Identify which cell holds the provided text, then report its (x, y) central coordinate. 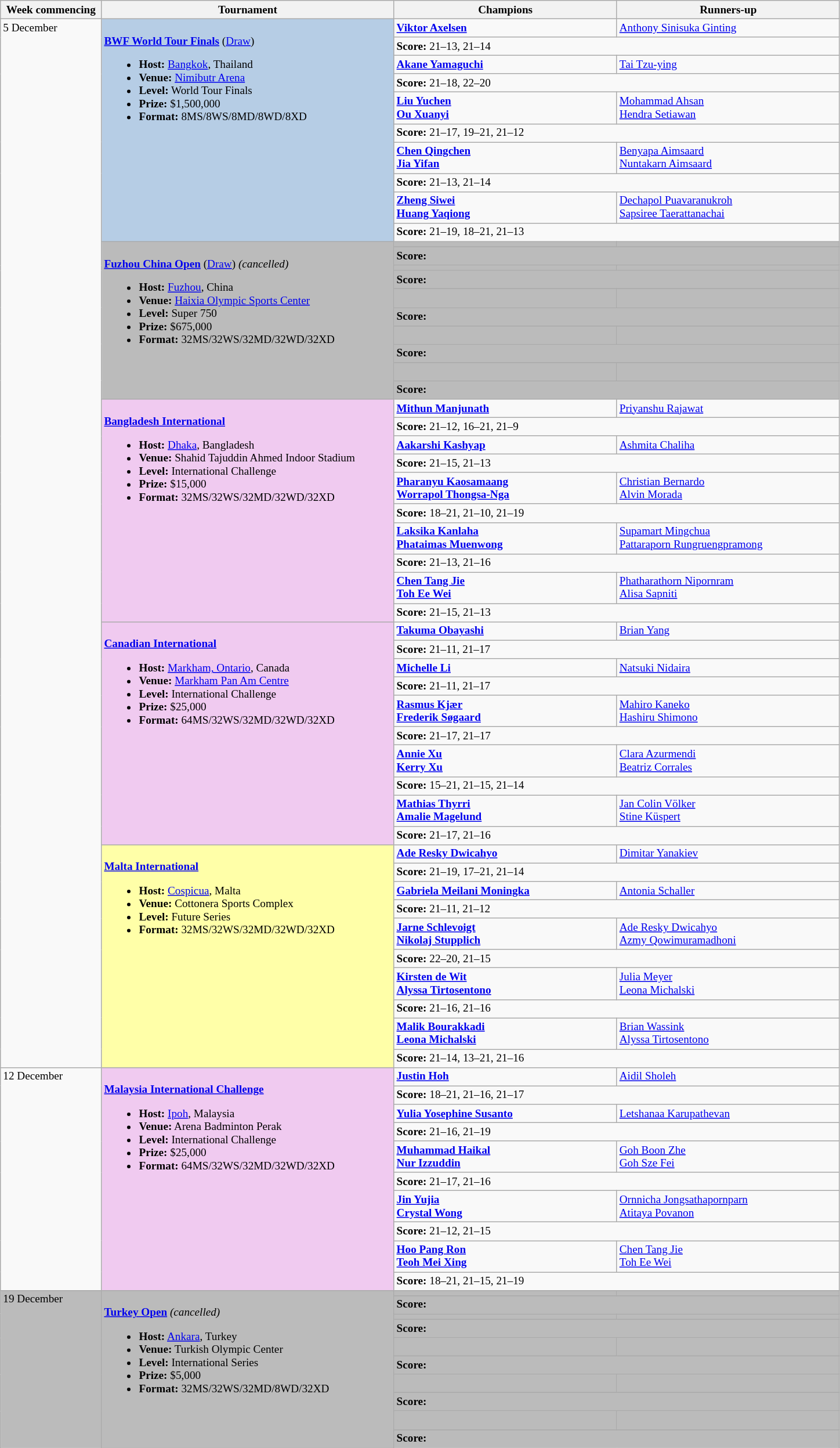
Score: 21–12, 21–15 (617, 1232)
Benyapa Aimsaard Nuntakarn Aimsaard (728, 158)
Anthony Sinisuka Ginting (728, 28)
Ade Resky Dwicahyo (505, 854)
Brian Yang (728, 631)
Muhammad Haikal Nur Izzuddin (505, 1157)
Tai Tzu-ying (728, 64)
Score: 18–21, 21–10, 21–19 (617, 513)
Phatharathorn Nipornram Alisa Sapniti (728, 588)
Score: 21–12, 16–21, 21–9 (617, 427)
Kirsten de Wit Alyssa Tirtosentono (505, 984)
Ashmita Chaliha (728, 445)
Jin Yujia Crystal Wong (505, 1207)
Malik Bourakkadi Leona Michalski (505, 1033)
Dechapol Puavaranukroh Sapsiree Taerattanachai (728, 207)
Hoo Pang Ron Teoh Mei Xing (505, 1256)
Supamart Mingchua Pattaraporn Rungruengpramong (728, 538)
Mathias Thyrri Amalie Magelund (505, 811)
Yulia Yosephine Susanto (505, 1113)
Annie Xu Kerry Xu (505, 761)
BWF World Tour Finals (Draw)Host: Bangkok, ThailandVenue: Nimibutr ArenaLevel: World Tour FinalsPrize: $1,500,000Format: 8MS/8WS/8MD/8WD/8XD (248, 130)
Score: 18–21, 21–16, 21–17 (617, 1095)
Score: 21–16, 21–19 (617, 1132)
Score: 21–13, 21–16 (617, 563)
Score: 18–21, 21–15, 21–19 (617, 1281)
Score: 21–17, 21–17 (617, 736)
Rasmus Kjær Frederik Søgaard (505, 711)
Natsuki Nidaira (728, 668)
Jarne Schlevoigt Nikolaj Stupplich (505, 934)
Score: 15–21, 21–15, 21–14 (617, 786)
Score: 21–18, 22–20 (617, 83)
Goh Boon Zhe Goh Sze Fei (728, 1157)
Akane Yamaguchi (505, 64)
Score: 21–17, 19–21, 21–12 (617, 133)
Jan Colin Völker Stine Küspert (728, 811)
Runners-up (728, 10)
Justin Hoh (505, 1077)
Aakarshi Kashyap (505, 445)
Julia Meyer Leona Michalski (728, 984)
Score: 21–11, 21–12 (617, 909)
Score: 21–16, 21–16 (617, 1009)
Score: 21–19, 17–21, 21–14 (617, 872)
Ade Resky Dwicahyo Azmy Qowimuramadhoni (728, 934)
Ornnicha Jongsathapornparn Atitaya Povanon (728, 1207)
Champions (505, 10)
19 December (51, 1368)
Priyanshu Rajawat (728, 409)
Pharanyu Kaosamaang Worrapol Thongsa-Nga (505, 488)
Christian Bernardo Alvin Morada (728, 488)
12 December (51, 1179)
Malta InternationalHost: Cospicua, MaltaVenue: Cottonera Sports ComplexLevel: Future SeriesFormat: 32MS/32WS/32MD/32WD/32XD (248, 956)
Tournament (248, 10)
Gabriela Meilani Moningka (505, 891)
Mohammad Ahsan Hendra Setiawan (728, 108)
Dimitar Yanakiev (728, 854)
Week commencing (51, 10)
Chen Qingchen Jia Yifan (505, 158)
Takuma Obayashi (505, 631)
Antonia Schaller (728, 891)
Mithun Manjunath (505, 409)
Liu Yuchen Ou Xuanyi (505, 108)
Brian Wassink Alyssa Tirtosentono (728, 1033)
Turkey Open (cancelled)Host: Ankara, TurkeyVenue: Turkish Olympic CenterLevel: International SeriesPrize: $5,000Format: 32MS/32WS/32MD/8WD/32XD (248, 1368)
Viktor Axelsen (505, 28)
Michelle Li (505, 668)
Letshanaa Karupathevan (728, 1113)
Laksika Kanlaha Phataimas Muenwong (505, 538)
Score: 21–19, 18–21, 21–13 (617, 232)
Clara Azurmendi Beatriz Corrales (728, 761)
Aidil Sholeh (728, 1077)
Mahiro Kaneko Hashiru Shimono (728, 711)
5 December (51, 543)
Zheng Siwei Huang Yaqiong (505, 207)
Score: 22–20, 21–15 (617, 959)
Score: 21–14, 13–21, 21–16 (617, 1059)
